Search for the cell housing the specified text and yield its (X, Y) center coordinate. 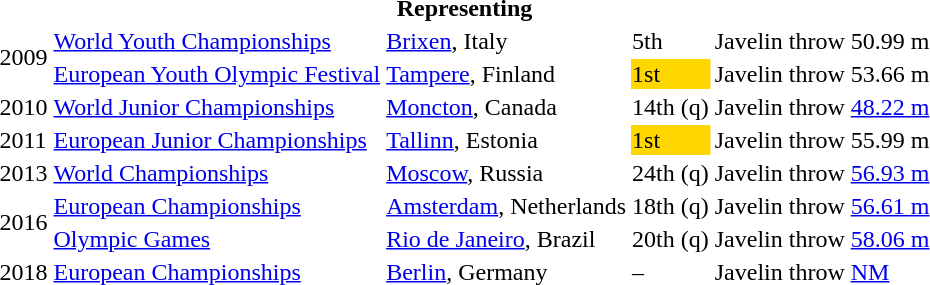
Tampere, Finland (506, 74)
Moscow, Russia (506, 173)
Olympic Games (217, 239)
European Junior Championships (217, 140)
Rio de Janeiro, Brazil (506, 239)
Moncton, Canada (506, 107)
20th (q) (671, 239)
World Junior Championships (217, 107)
Brixen, Italy (506, 41)
World Championships (217, 173)
18th (q) (671, 206)
European Youth Olympic Festival (217, 74)
Amsterdam, Netherlands (506, 206)
European Championships (217, 206)
5th (671, 41)
World Youth Championships (217, 41)
24th (q) (671, 173)
Tallinn, Estonia (506, 140)
14th (q) (671, 107)
